Detect which cell encompasses the target text, then output its (X, Y) center coordinate. 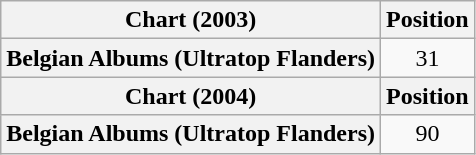
31 (428, 58)
Chart (2004) (191, 96)
90 (428, 134)
Chart (2003) (191, 20)
